Scan for the cell matching the given text and deliver its [X, Y] coordinate at center. 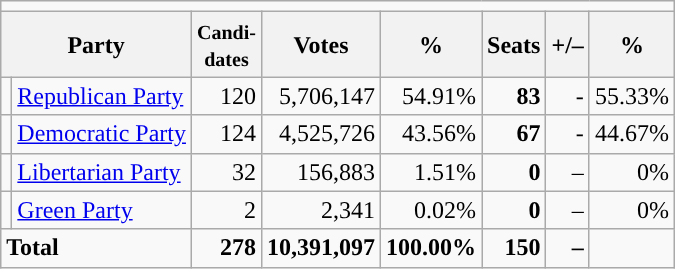
Seats [514, 44]
Total [96, 248]
Candi-dates [226, 44]
67 [514, 134]
Democratic Party [102, 134]
156,883 [320, 172]
Republican Party [102, 96]
83 [514, 96]
Green Party [102, 210]
5,706,147 [320, 96]
Party [96, 44]
2 [226, 210]
54.91% [432, 96]
10,391,097 [320, 248]
55.33% [632, 96]
1.51% [432, 172]
43.56% [432, 134]
120 [226, 96]
100.00% [432, 248]
44.67% [632, 134]
150 [514, 248]
0.02% [432, 210]
Votes [320, 44]
2,341 [320, 210]
4,525,726 [320, 134]
278 [226, 248]
+/– [568, 44]
124 [226, 134]
Libertarian Party [102, 172]
32 [226, 172]
